Capture the cell that displays the provided text and extract its [x, y] central coordinate. 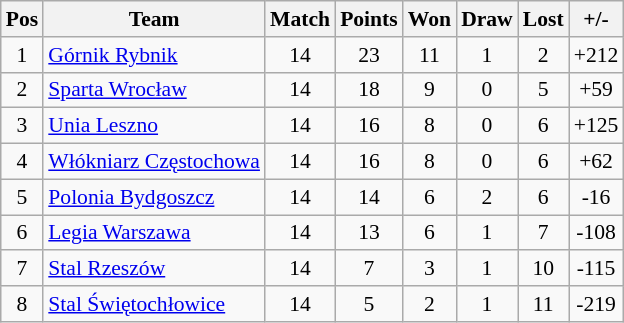
Unia Leszno [154, 126]
10 [544, 269]
Legia Warszawa [154, 233]
+/- [596, 19]
Włókniarz Częstochowa [154, 162]
9 [430, 90]
18 [369, 90]
+212 [596, 55]
-219 [596, 304]
Sparta Wrocław [154, 90]
Stal Świętochłowice [154, 304]
+62 [596, 162]
Lost [544, 19]
Stal Rzeszów [154, 269]
-108 [596, 233]
23 [369, 55]
Draw [487, 19]
4 [22, 162]
13 [369, 233]
-16 [596, 197]
-115 [596, 269]
+59 [596, 90]
Team [154, 19]
Match [300, 19]
Won [430, 19]
Points [369, 19]
+125 [596, 126]
Polonia Bydgoszcz [154, 197]
Pos [22, 19]
Górnik Rybnik [154, 55]
